Search for the cell housing the specified text and yield its (x, y) center coordinate. 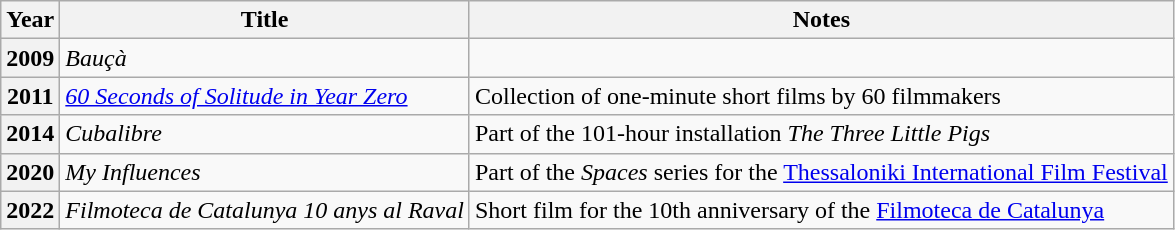
Bauçà (265, 58)
Collection of one-minute short films by 60 filmmakers (821, 96)
2022 (30, 210)
My Influences (265, 172)
2009 (30, 58)
2020 (30, 172)
Title (265, 20)
Short film for the 10th anniversary of the Filmoteca de Catalunya (821, 210)
Part of the Spaces series for the Thessaloniki International Film Festival (821, 172)
Part of the 101-hour installation The Three Little Pigs (821, 134)
Filmoteca de Catalunya 10 anys al Raval (265, 210)
2014 (30, 134)
Year (30, 20)
2011 (30, 96)
Notes (821, 20)
Cubalibre (265, 134)
60 Seconds of Solitude in Year Zero (265, 96)
